Return [X, Y] of the center of cell containing provided text 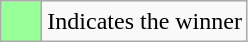
Indicates the winner [145, 22]
